Determine the [X, Y] coordinate at the center of the cell enclosing the given text.  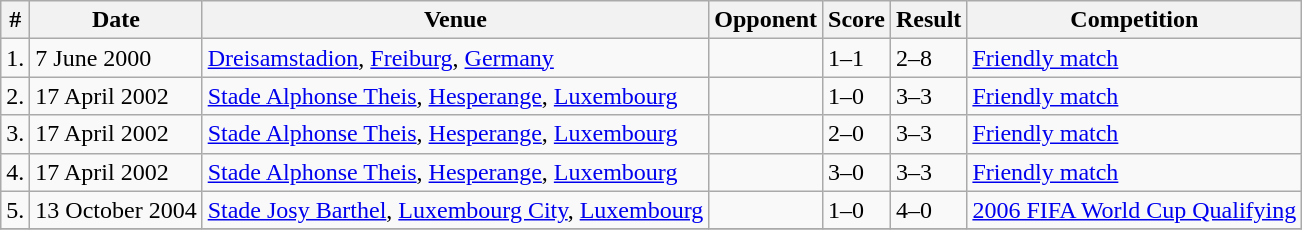
2–8 [928, 58]
3–0 [857, 172]
Date [116, 20]
Score [857, 20]
4. [16, 172]
2006 FIFA World Cup Qualifying [1134, 210]
4–0 [928, 210]
13 October 2004 [116, 210]
Opponent [766, 20]
2–0 [857, 134]
1. [16, 58]
3. [16, 134]
# [16, 20]
5. [16, 210]
Stade Josy Barthel, Luxembourg City, Luxembourg [456, 210]
2. [16, 96]
1–1 [857, 58]
Result [928, 20]
7 June 2000 [116, 58]
Competition [1134, 20]
Dreisamstadion, Freiburg, Germany [456, 58]
Venue [456, 20]
